Identify which cell holds the provided text, then report its (X, Y) central coordinate. 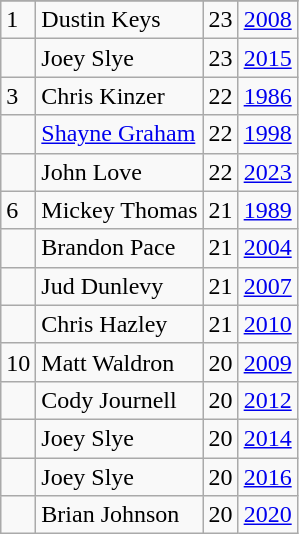
2009 (268, 362)
2004 (268, 248)
2010 (268, 324)
1986 (268, 96)
2023 (268, 172)
John Love (120, 172)
1989 (268, 210)
Mickey Thomas (120, 210)
1998 (268, 134)
Brandon Pace (120, 248)
2012 (268, 400)
Shayne Graham (120, 134)
Chris Kinzer (120, 96)
2008 (268, 20)
Jud Dunlevy (120, 286)
Cody Journell (120, 400)
6 (18, 210)
1 (18, 20)
10 (18, 362)
2007 (268, 286)
2016 (268, 477)
Chris Hazley (120, 324)
Brian Johnson (120, 515)
Dustin Keys (120, 20)
2015 (268, 58)
3 (18, 96)
2014 (268, 438)
Matt Waldron (120, 362)
2020 (268, 515)
